Locate the cell with the specified text and output its [X, Y] center coordinate. 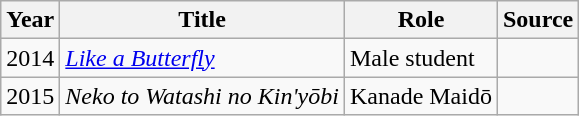
Title [202, 20]
Role [420, 20]
Male student [420, 58]
Source [538, 20]
2015 [30, 96]
Year [30, 20]
Kanade Maidō [420, 96]
Like a Butterfly [202, 58]
Neko to Watashi no Kin'yōbi [202, 96]
2014 [30, 58]
